For the text-containing cell, return its midpoint in (x, y) coordinate format. 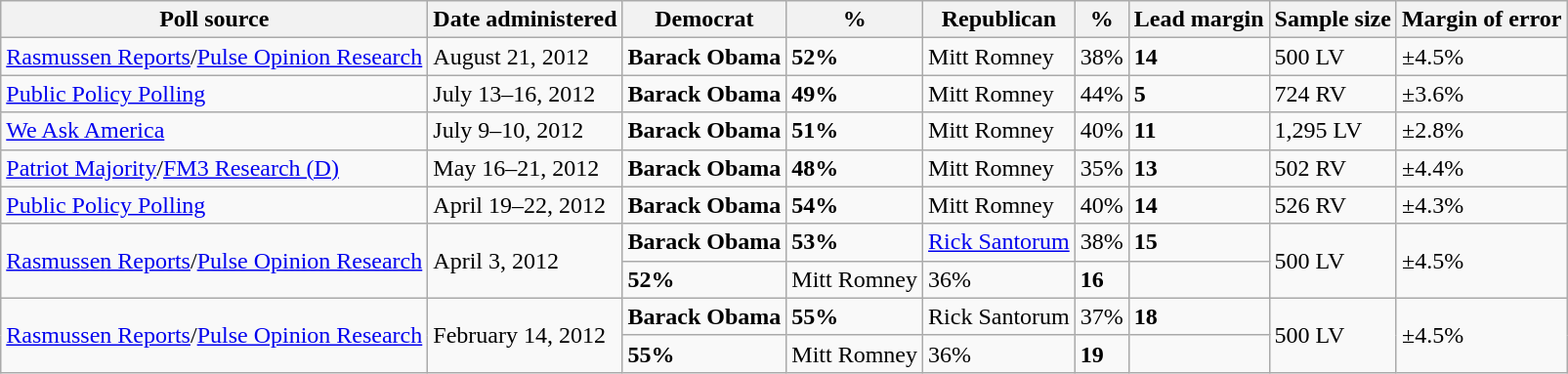
±4.4% (1481, 168)
±3.6% (1481, 94)
53% (855, 242)
1,295 LV (1333, 131)
526 RV (1333, 205)
18 (1199, 316)
502 RV (1333, 168)
54% (855, 205)
±4.3% (1481, 205)
August 21, 2012 (526, 57)
11 (1199, 131)
July 13–16, 2012 (526, 94)
Patriot Majority/FM3 Research (D) (215, 168)
April 19–22, 2012 (526, 205)
May 16–21, 2012 (526, 168)
Democrat (704, 20)
Poll source (215, 20)
49% (855, 94)
Date administered (526, 20)
37% (1102, 316)
19 (1102, 353)
April 3, 2012 (526, 261)
Sample size (1333, 20)
16 (1102, 279)
35% (1102, 168)
48% (855, 168)
13 (1199, 168)
Lead margin (1199, 20)
February 14, 2012 (526, 335)
15 (1199, 242)
51% (855, 131)
July 9–10, 2012 (526, 131)
5 (1199, 94)
Margin of error (1481, 20)
±2.8% (1481, 131)
Republican (999, 20)
We Ask America (215, 131)
724 RV (1333, 94)
44% (1102, 94)
